Locate the cell with the specified text and output its (x, y) center coordinate. 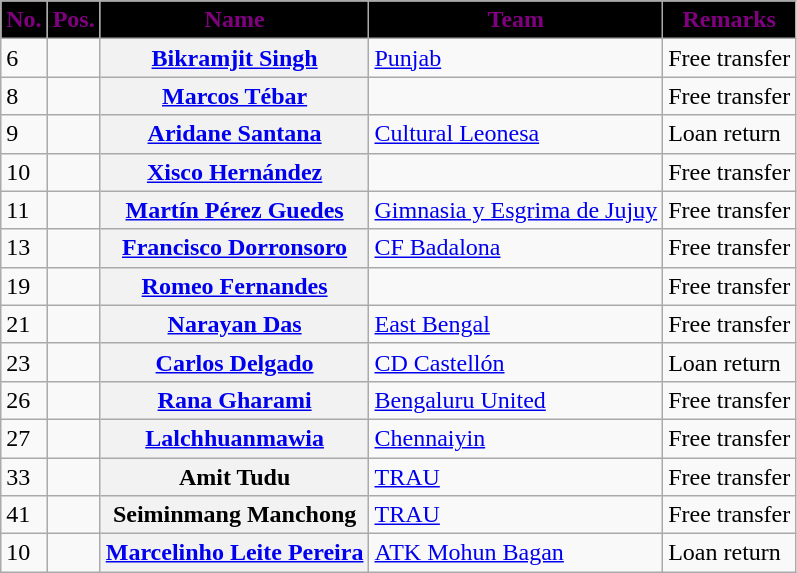
6 (24, 58)
Cultural Leonesa (516, 134)
9 (24, 134)
Gimnasia y Esgrima de Jujuy (516, 210)
41 (24, 515)
Bengaluru United (516, 400)
Xisco Hernández (234, 172)
Lalchhuanmawia (234, 438)
CD Castellón (516, 362)
21 (24, 324)
27 (24, 438)
CF Badalona (516, 248)
Pos. (74, 20)
Name (234, 20)
Marcelinho Leite Pereira (234, 553)
Remarks (730, 20)
33 (24, 477)
11 (24, 210)
Team (516, 20)
Punjab (516, 58)
ATK Mohun Bagan (516, 553)
23 (24, 362)
Chennaiyin (516, 438)
Narayan Das (234, 324)
26 (24, 400)
Rana Gharami (234, 400)
Bikramjit Singh (234, 58)
East Bengal (516, 324)
Francisco Dorronsoro (234, 248)
Amit Tudu (234, 477)
No. (24, 20)
Marcos Tébar (234, 96)
13 (24, 248)
19 (24, 286)
Martín Pérez Guedes (234, 210)
8 (24, 96)
Carlos Delgado (234, 362)
Aridane Santana (234, 134)
Seiminmang Manchong (234, 515)
Romeo Fernandes (234, 286)
